Detect which cell encompasses the target text, then output its (x, y) center coordinate. 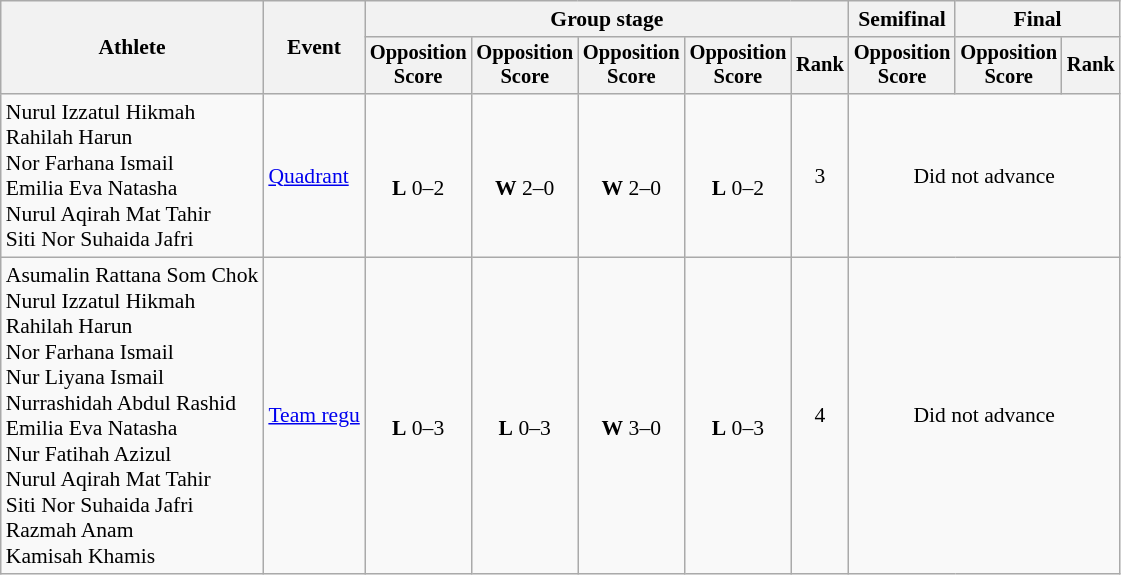
Team regu (314, 416)
Final (1037, 19)
Event (314, 48)
Athlete (132, 48)
Group stage (607, 19)
3 (820, 176)
Semifinal (902, 19)
W 3–0 (632, 416)
Nurul Izzatul HikmahRahilah HarunNor Farhana IsmailEmilia Eva NatashaNurul Aqirah Mat TahirSiti Nor Suhaida Jafri (132, 176)
Quadrant (314, 176)
4 (820, 416)
